Locate the cell with the specified text and output its [X, Y] center coordinate. 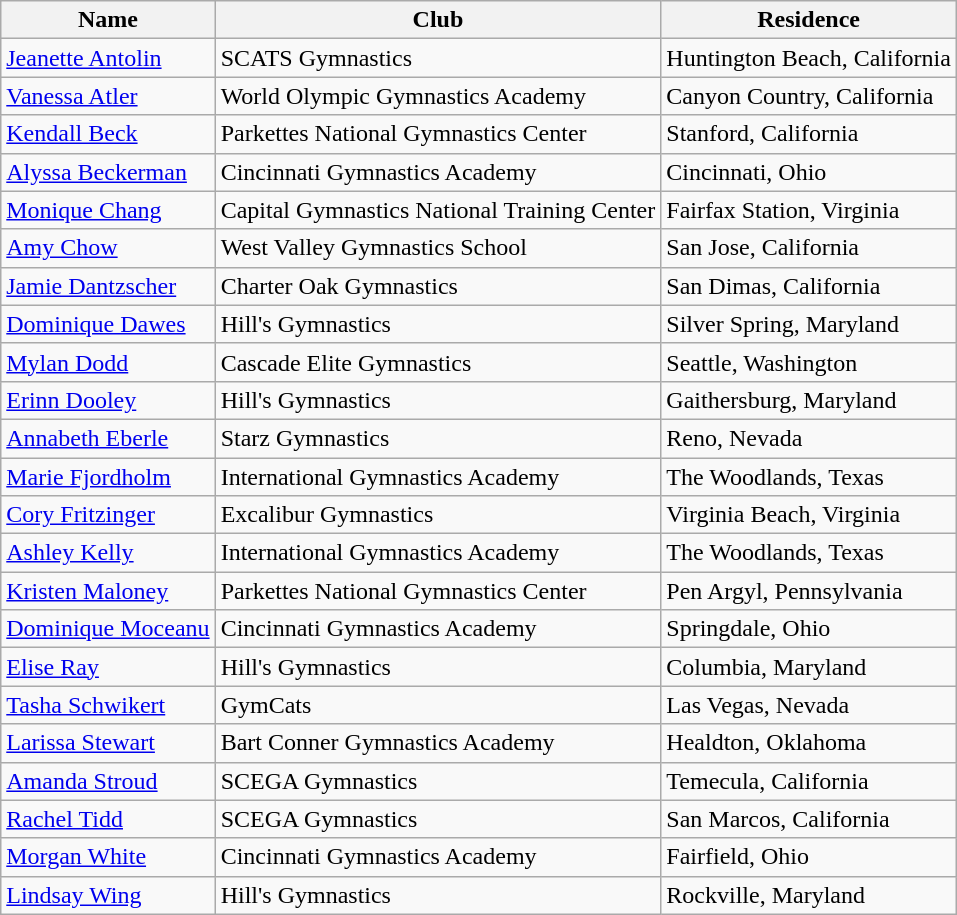
Club [438, 20]
Pen Argyl, Pennsylvania [809, 591]
Springdale, Ohio [809, 629]
Dominique Dawes [108, 324]
World Olympic Gymnastics Academy [438, 96]
West Valley Gymnastics School [438, 248]
Tasha Schwikert [108, 705]
Charter Oak Gymnastics [438, 286]
San Marcos, California [809, 819]
Fairfax Station, Virginia [809, 210]
Alyssa Beckerman [108, 172]
Dominique Moceanu [108, 629]
Amanda Stroud [108, 781]
Annabeth Eberle [108, 438]
Vanessa Atler [108, 96]
Mylan Dodd [108, 362]
Temecula, California [809, 781]
San Dimas, California [809, 286]
Healdton, Oklahoma [809, 743]
Huntington Beach, California [809, 58]
Rockville, Maryland [809, 895]
GymCats [438, 705]
Ashley Kelly [108, 553]
Capital Gymnastics National Training Center [438, 210]
Erinn Dooley [108, 400]
Reno, Nevada [809, 438]
Cincinnati, Ohio [809, 172]
Name [108, 20]
Jamie Dantzscher [108, 286]
Las Vegas, Nevada [809, 705]
Starz Gymnastics [438, 438]
Rachel Tidd [108, 819]
Stanford, California [809, 134]
Canyon Country, California [809, 96]
Kendall Beck [108, 134]
Larissa Stewart [108, 743]
Cory Fritzinger [108, 515]
Virginia Beach, Virginia [809, 515]
Gaithersburg, Maryland [809, 400]
Marie Fjordholm [108, 477]
Columbia, Maryland [809, 667]
Bart Conner Gymnastics Academy [438, 743]
Seattle, Washington [809, 362]
Morgan White [108, 857]
SCATS Gymnastics [438, 58]
Silver Spring, Maryland [809, 324]
Excalibur Gymnastics [438, 515]
Lindsay Wing [108, 895]
Residence [809, 20]
Kristen Maloney [108, 591]
Fairfield, Ohio [809, 857]
San Jose, California [809, 248]
Cascade Elite Gymnastics [438, 362]
Elise Ray [108, 667]
Amy Chow [108, 248]
Jeanette Antolin [108, 58]
Monique Chang [108, 210]
